Determine the (x, y) coordinate at the center of the cell enclosing the given text.  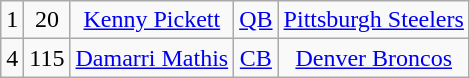
20 (47, 20)
115 (47, 58)
1 (12, 20)
Damarri Mathis (152, 58)
Kenny Pickett (152, 20)
Denver Broncos (374, 58)
4 (12, 58)
QB (256, 20)
Pittsburgh Steelers (374, 20)
CB (256, 58)
